Detect which cell encompasses the target text, then output its (x, y) center coordinate. 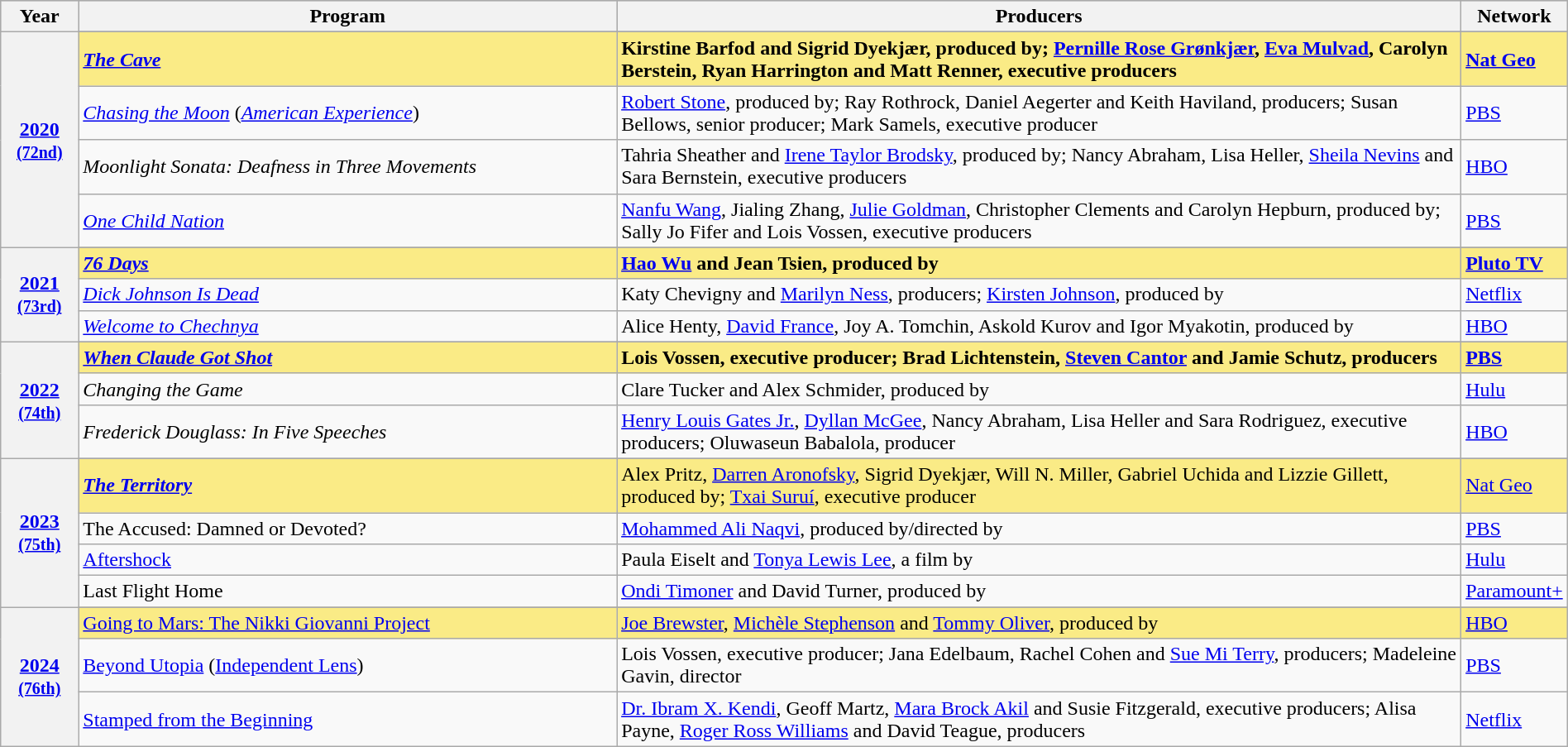
Aftershock (347, 560)
2020(72nd) (40, 140)
Katy Chevigny and Marilyn Ness, producers; Kirsten Johnson, produced by (1039, 294)
Alex Pritz, Darren Aronofsky, Sigrid Dyekjær, Will N. Miller, Gabriel Uchida and Lizzie Gillett, produced by; Txai Suruí, executive producer (1039, 485)
Mohammed Ali Naqvi, produced by/directed by (1039, 529)
Joe Brewster, Michèle Stephenson and Tommy Oliver, produced by (1039, 623)
2023(75th) (40, 533)
2022(74th) (40, 400)
2024(76th) (40, 677)
Dick Johnson Is Dead (347, 294)
Nanfu Wang, Jialing Zhang, Julie Goldman, Christopher Clements and Carolyn Hepburn, produced by; Sally Jo Fifer and Lois Vossen, executive producers (1039, 220)
Alice Henty, David France, Joy A. Tomchin, Askold Kurov and Igor Myakotin, produced by (1039, 326)
Chasing the Moon (American Experience) (347, 113)
Producers (1039, 17)
Henry Louis Gates Jr., Dyllan McGee, Nancy Abraham, Lisa Heller and Sara Rodriguez, executive producers; Oluwaseun Babalola, producer (1039, 432)
Paramount+ (1515, 591)
2021(73rd) (40, 294)
Beyond Utopia (Independent Lens) (347, 665)
The Accused: Damned or Devoted? (347, 529)
Welcome to Chechnya (347, 326)
Changing the Game (347, 389)
Tahria Sheather and Irene Taylor Brodsky, produced by; Nancy Abraham, Lisa Heller, Sheila Nevins and Sara Bernstein, executive producers (1039, 167)
Lois Vossen, executive producer; Jana Edelbaum, Rachel Cohen and Sue Mi Terry, producers; Madeleine Gavin, director (1039, 665)
Network (1515, 17)
Going to Mars: The Nikki Giovanni Project (347, 623)
Program (347, 17)
Ondi Timoner and David Turner, produced by (1039, 591)
76 Days (347, 263)
One Child Nation (347, 220)
Last Flight Home (347, 591)
Frederick Douglass: In Five Speeches (347, 432)
Hao Wu and Jean Tsien, produced by (1039, 263)
The Cave (347, 60)
The Territory (347, 485)
Pluto TV (1515, 263)
Lois Vossen, executive producer; Brad Lichtenstein, Steven Cantor and Jamie Schutz, producers (1039, 357)
When Claude Got Shot (347, 357)
Clare Tucker and Alex Schmider, produced by (1039, 389)
Paula Eiselt and Tonya Lewis Lee, a film by (1039, 560)
Year (40, 17)
Moonlight Sonata: Deafness in Three Movements (347, 167)
Stamped from the Beginning (347, 720)
